Output the [X, Y] coordinate of the center of the cell containing the given text.  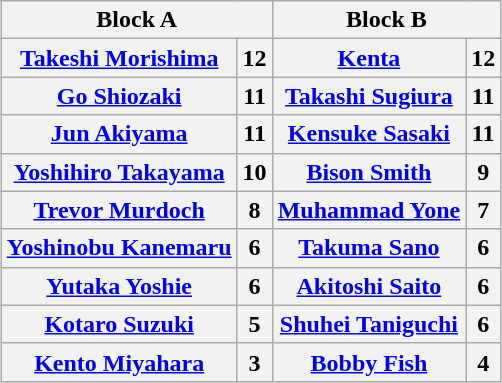
Kento Miyahara [119, 362]
Block A [136, 20]
7 [484, 210]
5 [254, 324]
Muhammad Yone [369, 210]
Bison Smith [369, 172]
3 [254, 362]
Akitoshi Saito [369, 286]
Kotaro Suzuki [119, 324]
4 [484, 362]
Takashi Sugiura [369, 96]
Yoshinobu Kanemaru [119, 248]
Yutaka Yoshie [119, 286]
9 [484, 172]
Takuma Sano [369, 248]
Go Shiozaki [119, 96]
Takeshi Morishima [119, 58]
Yoshihiro Takayama [119, 172]
Bobby Fish [369, 362]
Kensuke Sasaki [369, 134]
Jun Akiyama [119, 134]
Block B [386, 20]
Trevor Murdoch [119, 210]
Shuhei Taniguchi [369, 324]
Kenta [369, 58]
8 [254, 210]
10 [254, 172]
